Output the (x, y) coordinate of the center of the cell containing the given text.  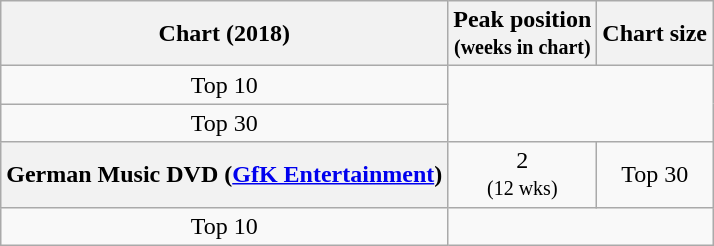
2(12 wks) (522, 174)
Peak position(weeks in chart) (522, 34)
Chart (2018) (224, 34)
German Music DVD (GfK Entertainment) (224, 174)
Chart size (655, 34)
